Provide the (x, y) coordinate of the cell's center where the given text is located.  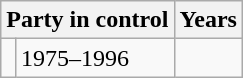
Party in control (88, 20)
1975–1996 (94, 58)
Years (208, 20)
